For the text-containing cell, return its midpoint in (x, y) coordinate format. 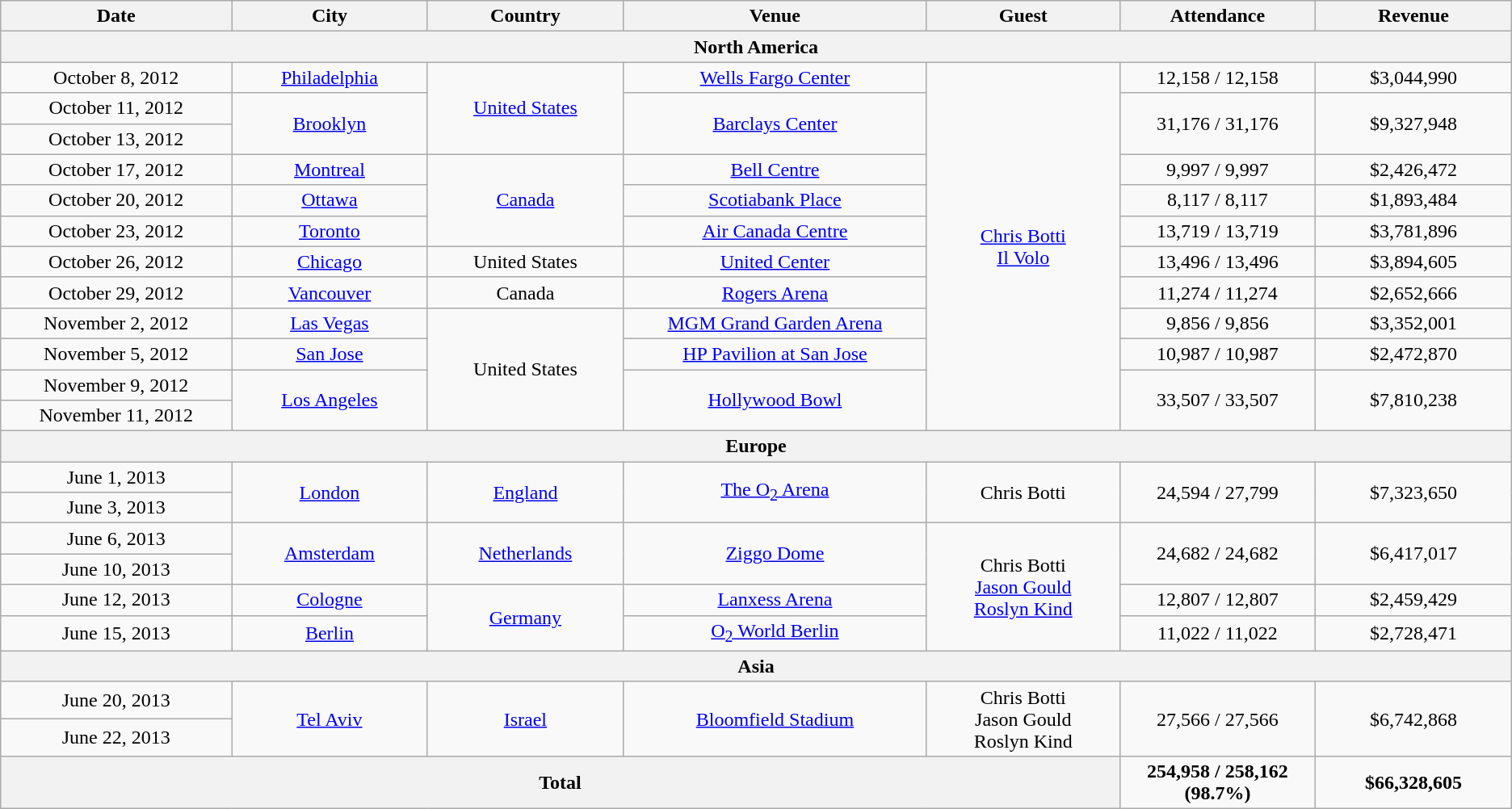
Ziggo Dome (775, 554)
Vancouver (330, 292)
Las Vegas (330, 323)
City (330, 16)
Date (116, 16)
Chris Botti (1023, 493)
Montreal (330, 170)
Chris BottiIl Volo (1023, 247)
October 11, 2012 (116, 108)
October 8, 2012 (116, 78)
San Jose (330, 354)
MGM Grand Garden Arena (775, 323)
$2,652,666 (1413, 292)
October 23, 2012 (116, 231)
Los Angeles (330, 400)
October 13, 2012 (116, 139)
Netherlands (525, 554)
Toronto (330, 231)
27,566 / 27,566 (1217, 719)
Hollywood Bowl (775, 400)
Barclays Center (775, 124)
Amsterdam (330, 554)
England (525, 493)
$66,328,605 (1413, 782)
O2 World Berlin (775, 633)
Bloomfield Stadium (775, 719)
HP Pavilion at San Jose (775, 354)
June 1, 2013 (116, 477)
31,176 / 31,176 (1217, 124)
Brooklyn (330, 124)
Tel Aviv (330, 719)
$3,352,001 (1413, 323)
Wells Fargo Center (775, 78)
$6,742,868 (1413, 719)
13,719 / 13,719 (1217, 231)
The O2 Arena (775, 493)
October 29, 2012 (116, 292)
13,496 / 13,496 (1217, 262)
9,856 / 9,856 (1217, 323)
12,807 / 12,807 (1217, 600)
24,682 / 24,682 (1217, 554)
June 20, 2013 (116, 700)
Israel (525, 719)
Scotiabank Place (775, 200)
June 6, 2013 (116, 539)
8,117 / 8,117 (1217, 200)
9,997 / 9,997 (1217, 170)
October 26, 2012 (116, 262)
Guest (1023, 16)
Chicago (330, 262)
254,958 / 258,162 (98.7%) (1217, 782)
Ottawa (330, 200)
November 2, 2012 (116, 323)
Cologne (330, 600)
Asia (756, 666)
London (330, 493)
June 12, 2013 (116, 600)
Lanxess Arena (775, 600)
Europe (756, 446)
Venue (775, 16)
$9,327,948 (1413, 124)
June 3, 2013 (116, 508)
$2,472,870 (1413, 354)
Rogers Arena (775, 292)
Germany (525, 618)
10,987 / 10,987 (1217, 354)
11,022 / 11,022 (1217, 633)
Total (561, 782)
$2,728,471 (1413, 633)
12,158 / 12,158 (1217, 78)
$3,894,605 (1413, 262)
$2,426,472 (1413, 170)
Berlin (330, 633)
North America (756, 47)
$7,810,238 (1413, 400)
November 11, 2012 (116, 416)
June 10, 2013 (116, 569)
11,274 / 11,274 (1217, 292)
33,507 / 33,507 (1217, 400)
October 20, 2012 (116, 200)
$3,044,990 (1413, 78)
Attendance (1217, 16)
June 15, 2013 (116, 633)
United Center (775, 262)
November 5, 2012 (116, 354)
November 9, 2012 (116, 385)
June 22, 2013 (116, 737)
$3,781,896 (1413, 231)
Air Canada Centre (775, 231)
October 17, 2012 (116, 170)
Philadelphia (330, 78)
Bell Centre (775, 170)
$2,459,429 (1413, 600)
$1,893,484 (1413, 200)
24,594 / 27,799 (1217, 493)
Country (525, 16)
$6,417,017 (1413, 554)
$7,323,650 (1413, 493)
Revenue (1413, 16)
